From the cell containing the given text, extract its center point as (x, y) coordinate. 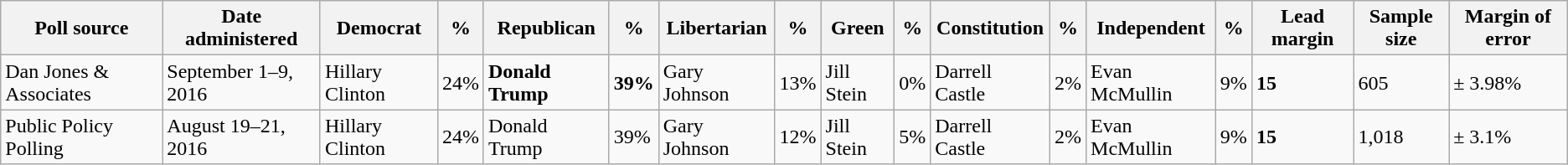
± 3.1% (1509, 137)
Independent (1151, 28)
Constitution (990, 28)
Public Policy Polling (82, 137)
Democrat (379, 28)
605 (1401, 82)
Republican (546, 28)
± 3.98% (1509, 82)
1,018 (1401, 137)
12% (797, 137)
13% (797, 82)
Green (858, 28)
Libertarian (717, 28)
Dan Jones & Associates (82, 82)
September 1–9, 2016 (241, 82)
0% (913, 82)
Date administered (241, 28)
5% (913, 137)
August 19–21, 2016 (241, 137)
Poll source (82, 28)
Lead margin (1302, 28)
Sample size (1401, 28)
Margin of error (1509, 28)
